Capture the cell that displays the provided text and extract its (X, Y) central coordinate. 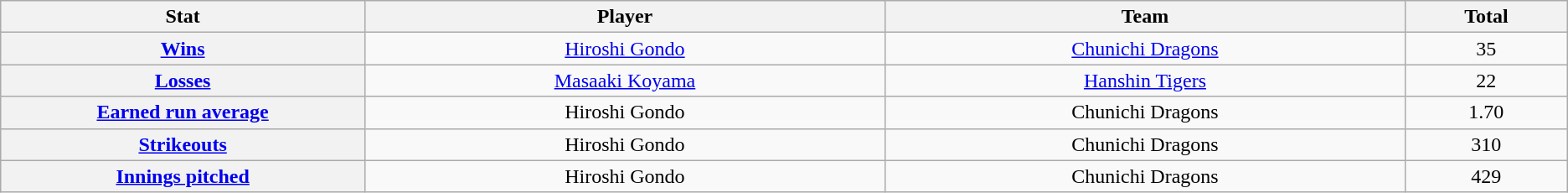
Total (1486, 17)
Innings pitched (183, 176)
Hanshin Tigers (1144, 81)
Player (625, 17)
Stat (183, 17)
310 (1486, 144)
Strikeouts (183, 144)
Losses (183, 81)
Earned run average (183, 112)
Wins (183, 49)
429 (1486, 176)
Masaaki Koyama (625, 81)
22 (1486, 81)
35 (1486, 49)
1.70 (1486, 112)
Team (1144, 17)
